Extract the [X, Y] coordinate from the center of the cell holding the provided text.  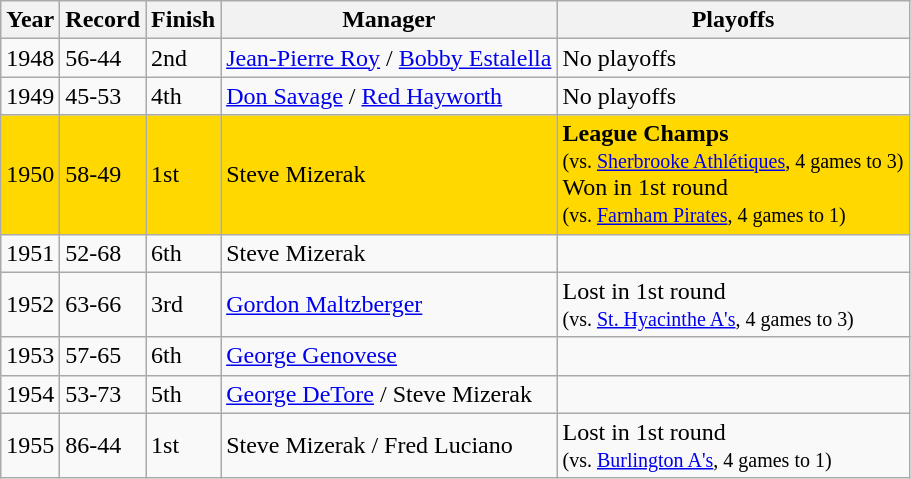
Lost in 1st round(vs. St. Hyacinthe A's, 4 games to 3) [733, 304]
53-73 [103, 394]
Year [30, 20]
1952 [30, 304]
Don Savage / Red Hayworth [389, 96]
45-53 [103, 96]
1949 [30, 96]
Finish [184, 20]
Lost in 1st round(vs. Burlington A's, 4 games to 1) [733, 446]
86-44 [103, 446]
63-66 [103, 304]
56-44 [103, 58]
League Champs(vs. Sherbrooke Athlétiques, 4 games to 3)Won in 1st round(vs. Farnham Pirates, 4 games to 1) [733, 174]
4th [184, 96]
57-65 [103, 356]
3rd [184, 304]
1951 [30, 253]
Jean-Pierre Roy / Bobby Estalella [389, 58]
1950 [30, 174]
Steve Mizerak / Fred Luciano [389, 446]
George Genovese [389, 356]
Record [103, 20]
1953 [30, 356]
Manager [389, 20]
2nd [184, 58]
Gordon Maltzberger [389, 304]
Playoffs [733, 20]
5th [184, 394]
58-49 [103, 174]
52-68 [103, 253]
1955 [30, 446]
1954 [30, 394]
George DeTore / Steve Mizerak [389, 394]
1948 [30, 58]
